Capture the cell that displays the provided text and extract its [X, Y] central coordinate. 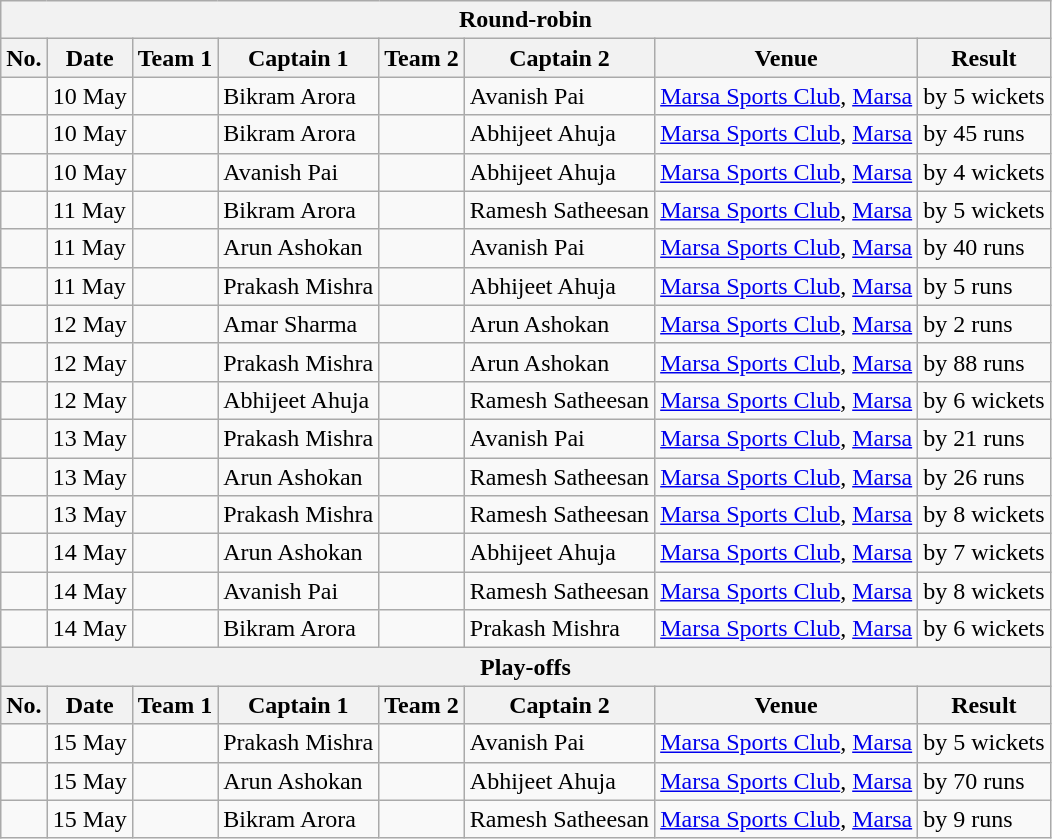
Amar Sharma [298, 324]
Round-robin [526, 20]
by 4 wickets [984, 172]
by 21 runs [984, 438]
by 5 runs [984, 286]
by 45 runs [984, 134]
by 70 runs [984, 781]
by 2 runs [984, 324]
by 26 runs [984, 477]
by 40 runs [984, 248]
Play-offs [526, 667]
by 88 runs [984, 362]
by 9 runs [984, 819]
by 7 wickets [984, 553]
